For the text-containing cell, return its midpoint in [x, y] coordinate format. 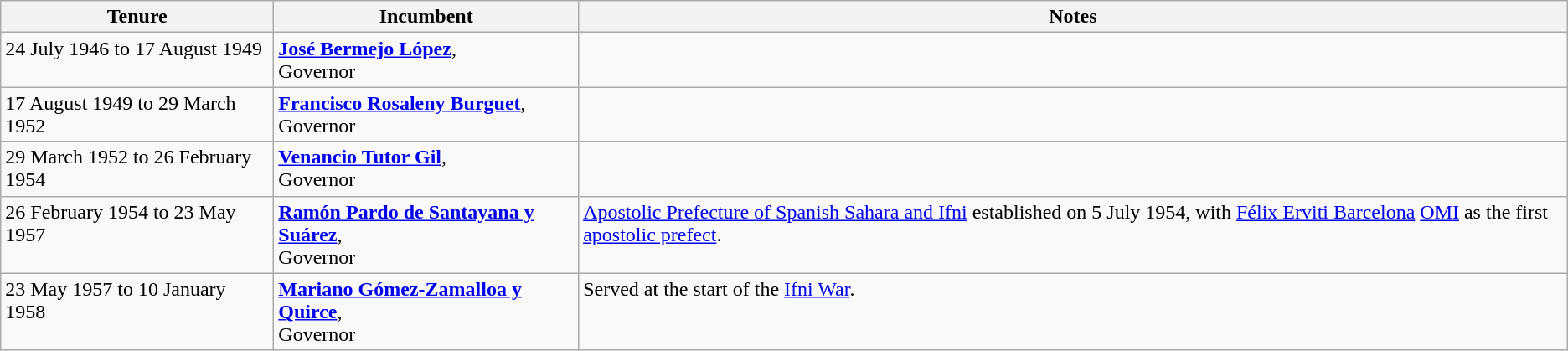
23 May 1957 to 10 January 1958 [137, 312]
Notes [1074, 17]
Mariano Gómez-Zamalloa y Quirce,Governor [426, 312]
Incumbent [426, 17]
Francisco Rosaleny Burguet,Governor [426, 114]
Apostolic Prefecture of Spanish Sahara and Ifni established on 5 July 1954, with Félix Erviti Barcelona OMI as the first apostolic prefect. [1074, 235]
24 July 1946 to 17 August 1949 [137, 60]
29 March 1952 to 26 February 1954 [137, 169]
José Bermejo López,Governor [426, 60]
26 February 1954 to 23 May 1957 [137, 235]
17 August 1949 to 29 March 1952 [137, 114]
Venancio Tutor Gil,Governor [426, 169]
Ramón Pardo de Santayana y Suárez,Governor [426, 235]
Tenure [137, 17]
Served at the start of the Ifni War. [1074, 312]
